Extract the (x, y) coordinate from the center of the cell holding the provided text.  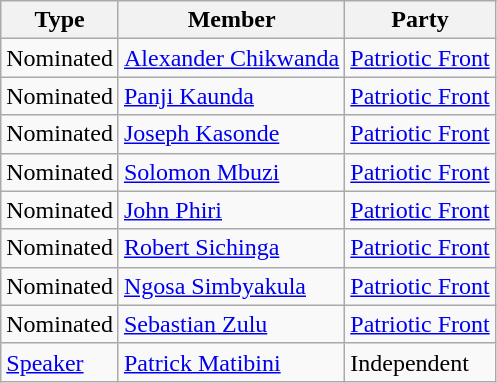
Panji Kaunda (231, 96)
Speaker (60, 362)
Sebastian Zulu (231, 324)
Joseph Kasonde (231, 134)
Member (231, 20)
Party (420, 20)
Independent (420, 362)
John Phiri (231, 210)
Robert Sichinga (231, 248)
Ngosa Simbyakula (231, 286)
Solomon Mbuzi (231, 172)
Patrick Matibini (231, 362)
Alexander Chikwanda (231, 58)
Type (60, 20)
